Search for the cell housing the specified text and yield its [x, y] center coordinate. 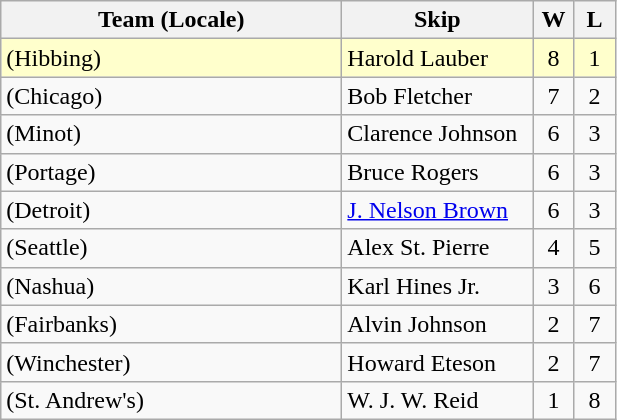
Alvin Johnson [438, 324]
Bruce Rogers [438, 172]
(St. Andrew's) [172, 400]
(Minot) [172, 134]
Skip [438, 20]
L [594, 20]
Karl Hines Jr. [438, 286]
Harold Lauber [438, 58]
(Hibbing) [172, 58]
Bob Fletcher [438, 96]
J. Nelson Brown [438, 210]
(Winchester) [172, 362]
(Chicago) [172, 96]
Team (Locale) [172, 20]
(Fairbanks) [172, 324]
5 [594, 248]
W [554, 20]
(Nashua) [172, 286]
Howard Eteson [438, 362]
Alex St. Pierre [438, 248]
(Seattle) [172, 248]
W. J. W. Reid [438, 400]
(Portage) [172, 172]
(Detroit) [172, 210]
4 [554, 248]
Clarence Johnson [438, 134]
